Locate the cell with the specified text and output its (X, Y) center coordinate. 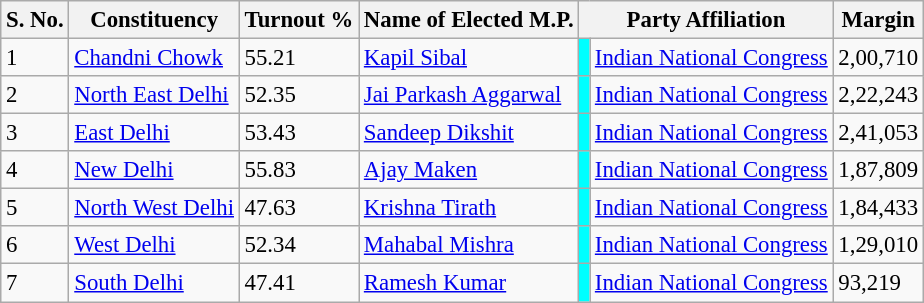
East Delhi (154, 133)
1 (35, 58)
Mahabal Mishra (469, 245)
7 (35, 283)
S. No. (35, 20)
North West Delhi (154, 208)
55.21 (298, 58)
Name of Elected M.P. (469, 20)
55.83 (298, 170)
2,41,053 (878, 133)
South Delhi (154, 283)
Turnout % (298, 20)
93,219 (878, 283)
Margin (878, 20)
4 (35, 170)
West Delhi (154, 245)
1,87,809 (878, 170)
Jai Parkash Aggarwal (469, 95)
47.41 (298, 283)
6 (35, 245)
1,84,433 (878, 208)
Sandeep Dikshit (469, 133)
52.35 (298, 95)
5 (35, 208)
Krishna Tirath (469, 208)
Ajay Maken (469, 170)
3 (35, 133)
New Delhi (154, 170)
2 (35, 95)
47.63 (298, 208)
North East Delhi (154, 95)
Kapil Sibal (469, 58)
Constituency (154, 20)
Party Affiliation (706, 20)
Ramesh Kumar (469, 283)
Chandni Chowk (154, 58)
53.43 (298, 133)
2,00,710 (878, 58)
2,22,243 (878, 95)
52.34 (298, 245)
1,29,010 (878, 245)
